Scan for the cell matching the given text and deliver its (x, y) coordinate at center. 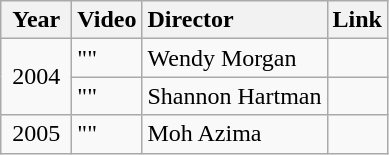
Wendy Morgan (234, 58)
2005 (36, 134)
Video (107, 20)
Director (234, 20)
Year (36, 20)
Shannon Hartman (234, 96)
2004 (36, 77)
Link (357, 20)
Moh Azima (234, 134)
